Output the [X, Y] coordinate of the center of the cell containing the given text.  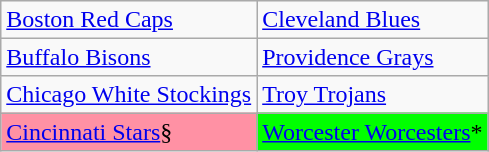
Troy Trojans [372, 94]
Worcester Worcesters* [372, 132]
Buffalo Bisons [129, 56]
Chicago White Stockings [129, 94]
Cincinnati Stars§ [129, 132]
Providence Grays [372, 56]
Cleveland Blues [372, 20]
Boston Red Caps [129, 20]
